Pinpoint the cell where the given text exists, returning its [X, Y] midpoint coordinate. 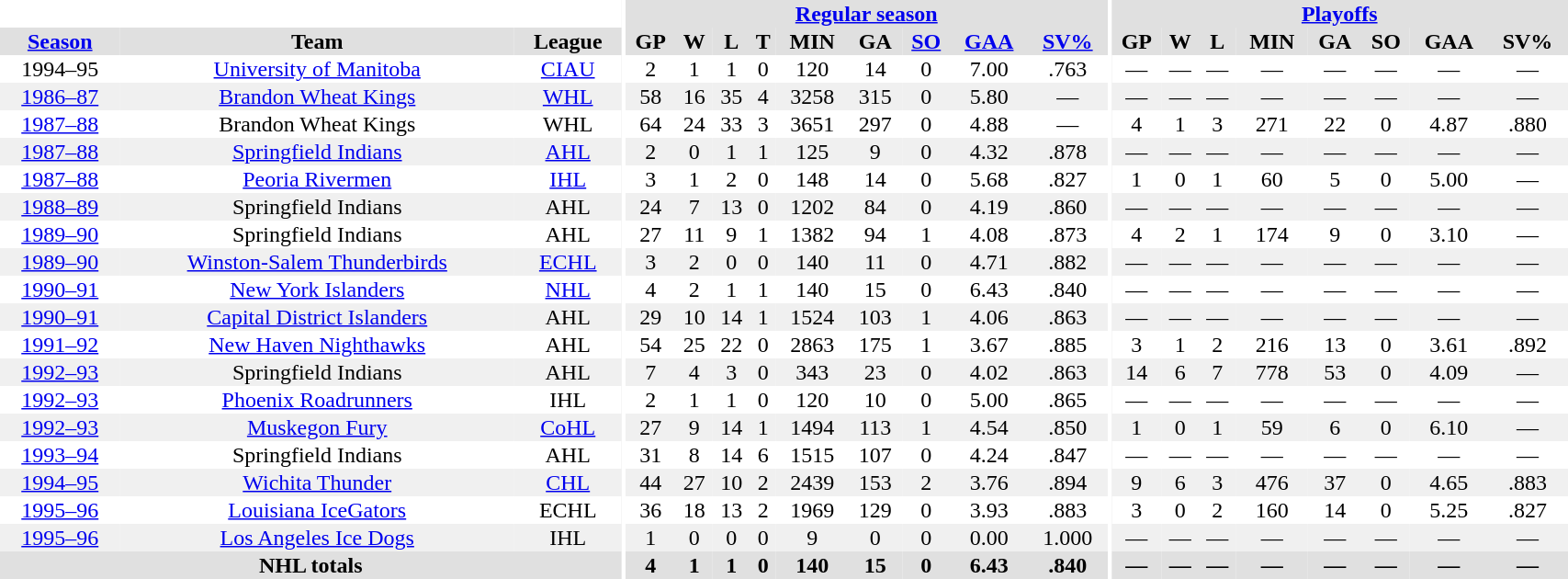
.865 [1067, 400]
CIAU [568, 69]
103 [874, 317]
175 [874, 345]
4.24 [990, 455]
84 [874, 207]
5.25 [1450, 510]
0.00 [990, 538]
64 [650, 124]
League [568, 41]
25 [694, 345]
.882 [1067, 262]
54 [650, 345]
53 [1335, 372]
1991–92 [61, 345]
1494 [812, 427]
4.88 [990, 124]
216 [1273, 345]
CoHL [568, 427]
125 [812, 152]
60 [1273, 179]
CHL [568, 482]
5.80 [990, 96]
4.06 [990, 317]
1524 [812, 317]
Capital District Islanders [318, 317]
1515 [812, 455]
1988–89 [61, 207]
University of Manitoba [318, 69]
1986–87 [61, 96]
Muskegon Fury [318, 427]
343 [812, 372]
3258 [812, 96]
271 [1273, 124]
Regular season [867, 14]
5.68 [990, 179]
3.93 [990, 510]
.885 [1067, 345]
58 [650, 96]
T [762, 41]
4.32 [990, 152]
1.000 [1067, 538]
113 [874, 427]
Wichita Thunder [318, 482]
4.87 [1450, 124]
1993–94 [61, 455]
23 [874, 372]
18 [694, 510]
Phoenix Roadrunners [318, 400]
5 [1335, 179]
4.02 [990, 372]
New Haven Nighthawks [318, 345]
Winston-Salem Thunderbirds [318, 262]
174 [1273, 234]
29 [650, 317]
.880 [1529, 124]
153 [874, 482]
.763 [1067, 69]
7.00 [990, 69]
3.76 [990, 482]
.873 [1067, 234]
94 [874, 234]
4.54 [990, 427]
778 [1273, 372]
4.19 [990, 207]
.847 [1067, 455]
59 [1273, 427]
NHL totals [310, 565]
107 [874, 455]
.860 [1067, 207]
Season [61, 41]
Peoria Rivermen [318, 179]
2863 [812, 345]
315 [874, 96]
3651 [812, 124]
44 [650, 482]
160 [1273, 510]
NHL [568, 289]
Louisiana IceGators [318, 510]
37 [1335, 482]
2439 [812, 482]
6.10 [1450, 427]
1382 [812, 234]
36 [650, 510]
3.67 [990, 345]
.878 [1067, 152]
35 [731, 96]
3.10 [1450, 234]
476 [1273, 482]
4.09 [1450, 372]
4.08 [990, 234]
.850 [1067, 427]
New York Islanders [318, 289]
1969 [812, 510]
Team [318, 41]
129 [874, 510]
297 [874, 124]
Los Angeles Ice Dogs [318, 538]
4.71 [990, 262]
3.61 [1450, 345]
33 [731, 124]
8 [694, 455]
.892 [1529, 345]
16 [694, 96]
1202 [812, 207]
31 [650, 455]
.894 [1067, 482]
148 [812, 179]
Playoffs [1339, 14]
4.65 [1450, 482]
